Identify which cell holds the provided text, then report its (X, Y) central coordinate. 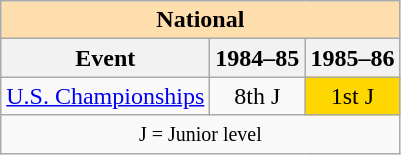
National (200, 20)
U.S. Championships (106, 96)
1984–85 (258, 58)
8th J (258, 96)
J = Junior level (200, 134)
1st J (352, 96)
1985–86 (352, 58)
Event (106, 58)
